Identify which cell holds the provided text, then report its (X, Y) central coordinate. 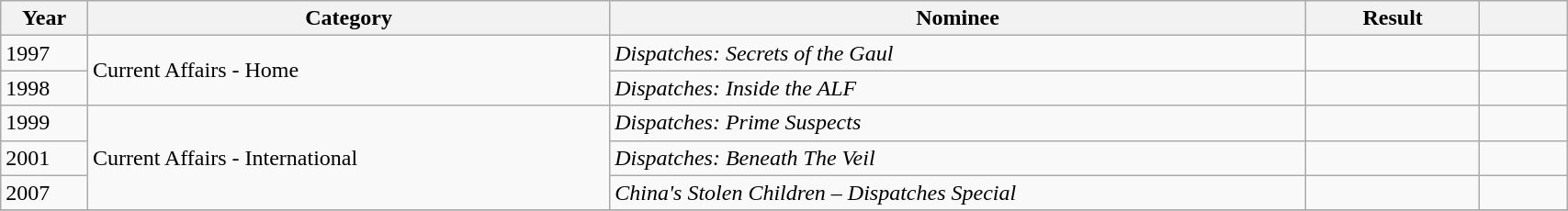
Current Affairs - Home (348, 71)
Result (1393, 18)
2007 (44, 193)
Year (44, 18)
Dispatches: Prime Suspects (958, 123)
Current Affairs - International (348, 158)
Dispatches: Inside the ALF (958, 88)
1998 (44, 88)
1997 (44, 53)
2001 (44, 158)
Dispatches: Secrets of the Gaul (958, 53)
China's Stolen Children – Dispatches Special (958, 193)
Category (348, 18)
1999 (44, 123)
Nominee (958, 18)
Dispatches: Beneath The Veil (958, 158)
